Extract the (X, Y) coordinate from the center of the cell holding the provided text.  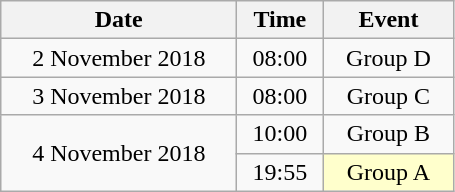
Group B (388, 134)
10:00 (280, 134)
19:55 (280, 172)
4 November 2018 (119, 153)
Group C (388, 96)
Group A (388, 172)
Group D (388, 58)
Event (388, 20)
Time (280, 20)
Date (119, 20)
3 November 2018 (119, 96)
2 November 2018 (119, 58)
